Output the (x, y) coordinate of the center of the cell containing the given text.  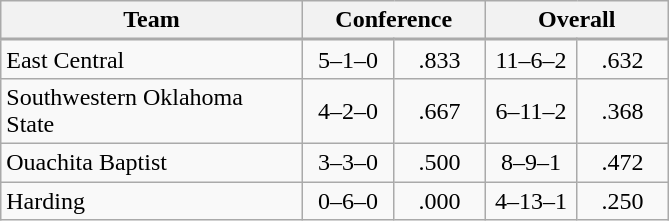
Conference (394, 20)
0–6–0 (348, 201)
Team (152, 20)
11–6–2 (531, 59)
.250 (623, 201)
8–9–1 (531, 162)
6–11–2 (531, 110)
.632 (623, 59)
5–1–0 (348, 59)
Southwestern Oklahoma State (152, 110)
.000 (440, 201)
Overall (576, 20)
.500 (440, 162)
East Central (152, 59)
.368 (623, 110)
4–2–0 (348, 110)
.667 (440, 110)
Ouachita Baptist (152, 162)
4–13–1 (531, 201)
Harding (152, 201)
3–3–0 (348, 162)
.472 (623, 162)
.833 (440, 59)
